Find where the given text appears and provide that cell's center as [x, y] coordinate. 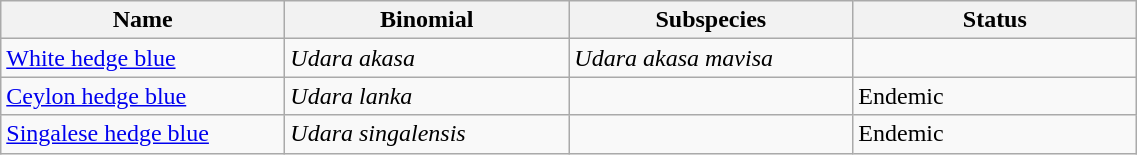
Binomial [427, 20]
Udara akasa [427, 58]
Udara lanka [427, 96]
Name [143, 20]
Status [995, 20]
Subspecies [711, 20]
White hedge blue [143, 58]
Udara akasa mavisa [711, 58]
Ceylon hedge blue [143, 96]
Singalese hedge blue [143, 134]
Udara singalensis [427, 134]
